Detect which cell encompasses the target text, then output its [X, Y] center coordinate. 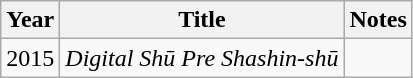
Notes [378, 20]
Year [30, 20]
Title [202, 20]
Digital Shū Pre Shashin-shū [202, 58]
2015 [30, 58]
